Identify which cell holds the provided text, then report its [x, y] central coordinate. 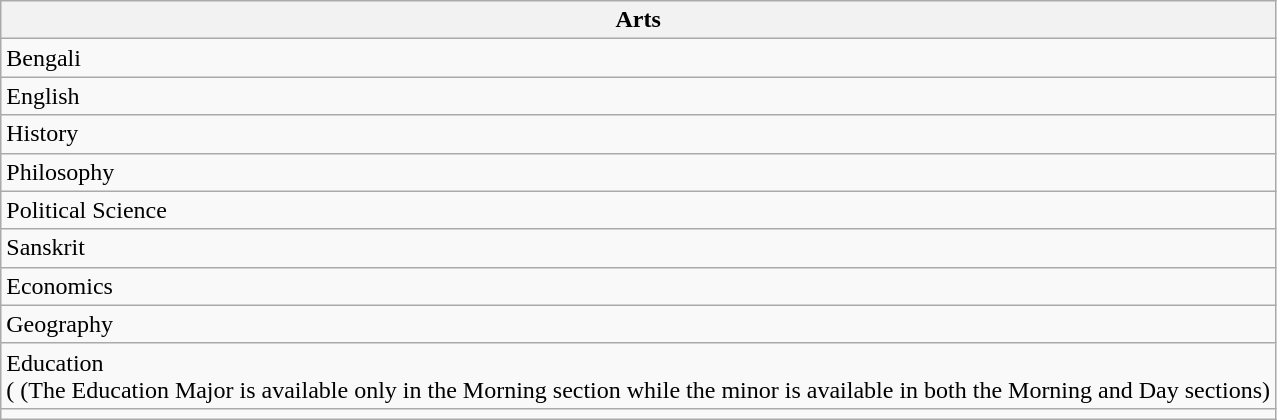
Education( (The Education Major is available only in the Morning section while the minor is available in both the Morning and Day sections) [638, 376]
English [638, 96]
Geography [638, 324]
History [638, 134]
Bengali [638, 58]
Political Science [638, 210]
Sanskrit [638, 248]
Economics [638, 286]
Philosophy [638, 172]
Arts [638, 20]
